From the cell containing the given text, extract its center point as (X, Y) coordinate. 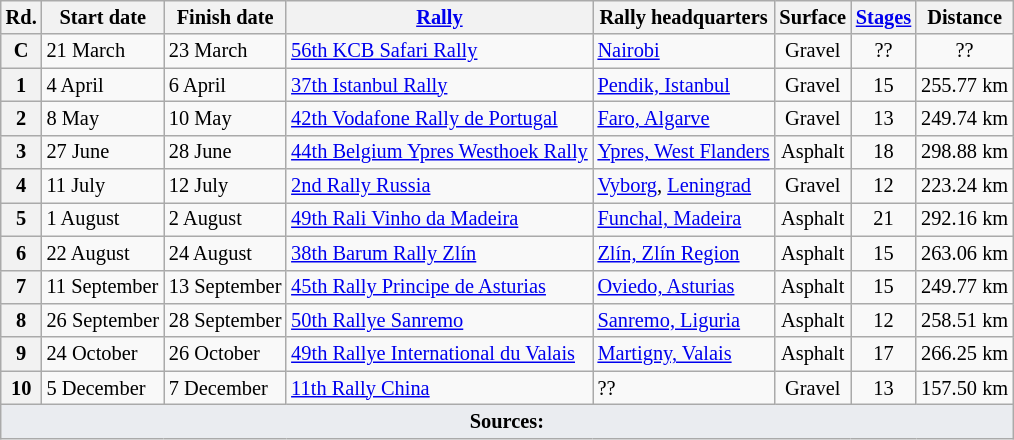
6 (22, 253)
49th Rali Vinho da Madeira (439, 219)
298.88 km (964, 152)
50th Rallye Sanremo (439, 320)
3 (22, 152)
Sources: (507, 421)
223.24 km (964, 186)
Rd. (22, 17)
Sanremo, Liguria (684, 320)
Nairobi (684, 51)
263.06 km (964, 253)
38th Barum Rally Zlín (439, 253)
Pendik, Istanbul (684, 85)
26 September (103, 320)
26 October (225, 354)
28 September (225, 320)
7 (22, 287)
18 (884, 152)
4 April (103, 85)
Zlín, Zlín Region (684, 253)
2 (22, 118)
157.50 km (964, 388)
2nd Rally Russia (439, 186)
1 (22, 85)
44th Belgium Ypres Westhoek Rally (439, 152)
10 (22, 388)
Rally (439, 17)
8 May (103, 118)
C (22, 51)
24 October (103, 354)
24 August (225, 253)
Ypres, West Flanders (684, 152)
266.25 km (964, 354)
8 (22, 320)
249.77 km (964, 287)
12 July (225, 186)
11th Rally China (439, 388)
Oviedo, Asturias (684, 287)
4 (22, 186)
27 June (103, 152)
28 June (225, 152)
Start date (103, 17)
49th Rallye International du Valais (439, 354)
7 December (225, 388)
23 March (225, 51)
13 September (225, 287)
Faro, Algarve (684, 118)
22 August (103, 253)
Stages (884, 17)
Rally headquarters (684, 17)
11 July (103, 186)
56th KCB Safari Rally (439, 51)
Funchal, Madeira (684, 219)
5 (22, 219)
45th Rally Principe de Asturias (439, 287)
21 March (103, 51)
2 August (225, 219)
6 April (225, 85)
42th Vodafone Rally de Portugal (439, 118)
292.16 km (964, 219)
Finish date (225, 17)
258.51 km (964, 320)
1 August (103, 219)
Martigny, Valais (684, 354)
Surface (812, 17)
5 December (103, 388)
37th Istanbul Rally (439, 85)
Distance (964, 17)
255.77 km (964, 85)
9 (22, 354)
10 May (225, 118)
11 September (103, 287)
249.74 km (964, 118)
21 (884, 219)
Vyborg, Leningrad (684, 186)
17 (884, 354)
